Provide the [x, y] coordinate of the cell's center where the given text is located.  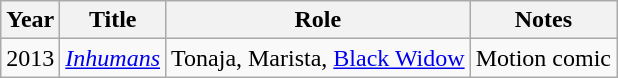
Motion comic [543, 58]
Title [113, 20]
Role [318, 20]
2013 [30, 58]
Inhumans [113, 58]
Tonaja, Marista, Black Widow [318, 58]
Year [30, 20]
Notes [543, 20]
